Output the [X, Y] coordinate of the center of the cell containing the given text.  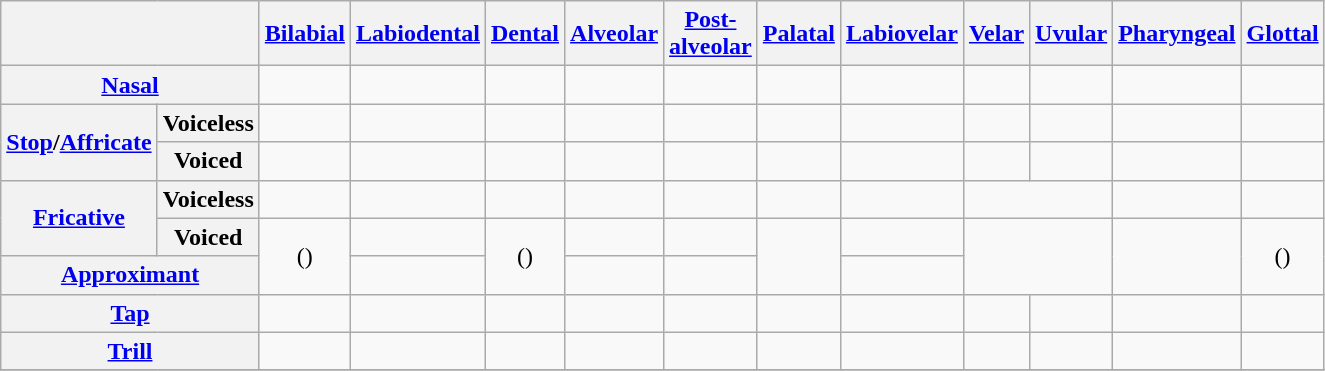
Alveolar [614, 34]
Post-alveolar [711, 34]
Trill [130, 351]
Fricative [79, 218]
Palatal [798, 34]
Velar [996, 34]
Uvular [1072, 34]
Nasal [130, 85]
Labiodental [418, 34]
Bilabial [304, 34]
Glottal [1282, 34]
Dental [524, 34]
Pharyngeal [1177, 34]
Approximant [130, 275]
Labiovelar [902, 34]
Stop/Affricate [79, 142]
Tap [130, 313]
